From the cell containing the given text, extract its center point as (x, y) coordinate. 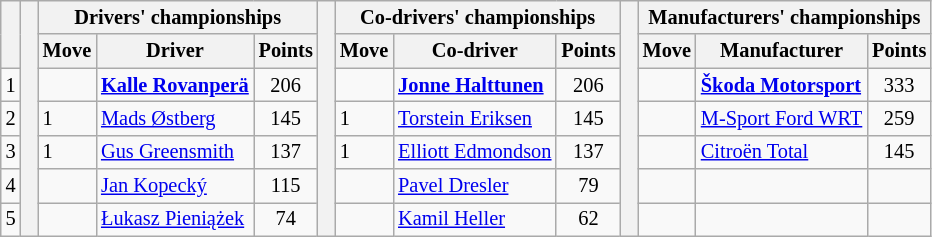
Elliott Edmondson (474, 152)
2 (11, 118)
Mads Østberg (175, 118)
Gus Greensmith (175, 152)
259 (899, 118)
Citroën Total (782, 152)
74 (286, 219)
115 (286, 186)
Jan Kopecký (175, 186)
333 (899, 85)
Kalle Rovanperä (175, 85)
Kamil Heller (474, 219)
M-Sport Ford WRT (782, 118)
Driver (175, 51)
Co-drivers' championships (478, 17)
Drivers' championships (178, 17)
Škoda Motorsport (782, 85)
5 (11, 219)
Co-driver (474, 51)
3 (11, 152)
Manufacturers' championships (785, 17)
4 (11, 186)
Łukasz Pieniążek (175, 219)
Jonne Halttunen (474, 85)
79 (588, 186)
Pavel Dresler (474, 186)
62 (588, 219)
Torstein Eriksen (474, 118)
Manufacturer (782, 51)
